Detect which cell encompasses the target text, then output its [x, y] center coordinate. 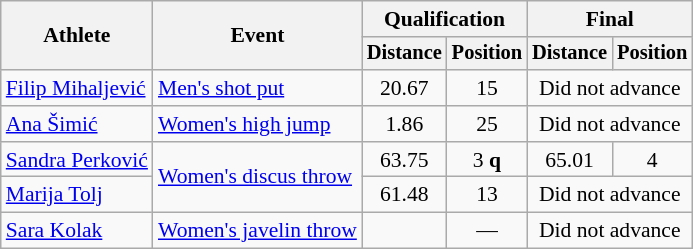
25 [487, 124]
4 [652, 160]
Athlete [77, 36]
Marija Tolj [77, 195]
Men's shot put [258, 88]
Event [258, 36]
65.01 [570, 160]
Sandra Perković [77, 160]
15 [487, 88]
13 [487, 195]
Sara Kolak [77, 231]
3 q [487, 160]
20.67 [404, 88]
61.48 [404, 195]
Ana Šimić [77, 124]
Women's discus throw [258, 178]
Qualification [444, 19]
— [487, 231]
Filip Mihaljević [77, 88]
1.86 [404, 124]
63.75 [404, 160]
Women's high jump [258, 124]
Final [610, 19]
Women's javelin throw [258, 231]
